Find where the given text appears and provide that cell's center as (X, Y) coordinate. 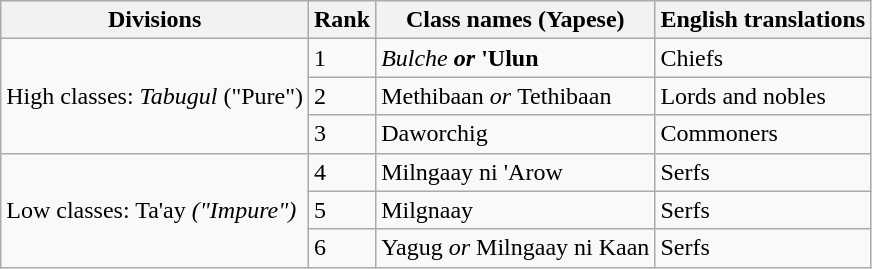
English translations (763, 20)
Commoners (763, 134)
Daworchig (516, 134)
3 (342, 134)
6 (342, 248)
Chiefs (763, 58)
Milngaay ni 'Arow (516, 172)
Lords and nobles (763, 96)
Rank (342, 20)
Bulche or 'Ulun (516, 58)
Divisions (155, 20)
Yagug or Milngaay ni Kaan (516, 248)
1 (342, 58)
Low classes: Ta'ay ("Impure") (155, 210)
Methibaan or Tethibaan (516, 96)
5 (342, 210)
2 (342, 96)
Class names (Yapese) (516, 20)
High classes: Tabugul ("Pure") (155, 96)
4 (342, 172)
Milgnaay (516, 210)
